Identify which cell holds the provided text, then report its [x, y] central coordinate. 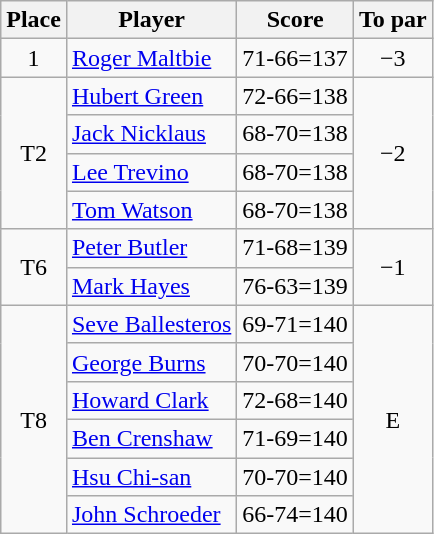
72-66=138 [296, 96]
66-74=140 [296, 515]
To par [392, 20]
Peter Butler [151, 248]
Seve Ballesteros [151, 324]
Ben Crenshaw [151, 438]
Mark Hayes [151, 286]
71-68=139 [296, 248]
T6 [34, 267]
Lee Trevino [151, 172]
Player [151, 20]
1 [34, 58]
Hubert Green [151, 96]
Roger Maltbie [151, 58]
−2 [392, 153]
John Schroeder [151, 515]
George Burns [151, 362]
Score [296, 20]
Hsu Chi-san [151, 477]
Tom Watson [151, 210]
Jack Nicklaus [151, 134]
Place [34, 20]
T2 [34, 153]
76-63=139 [296, 286]
T8 [34, 419]
Howard Clark [151, 400]
71-69=140 [296, 438]
69-71=140 [296, 324]
72-68=140 [296, 400]
71-66=137 [296, 58]
−3 [392, 58]
−1 [392, 267]
E [392, 419]
